Provide the (X, Y) coordinate of the cell's center where the given text is located.  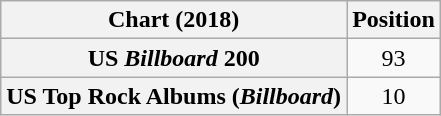
93 (394, 58)
10 (394, 96)
Chart (2018) (174, 20)
US Billboard 200 (174, 58)
US Top Rock Albums (Billboard) (174, 96)
Position (394, 20)
